Determine the [x, y] coordinate at the center of the cell enclosing the given text.  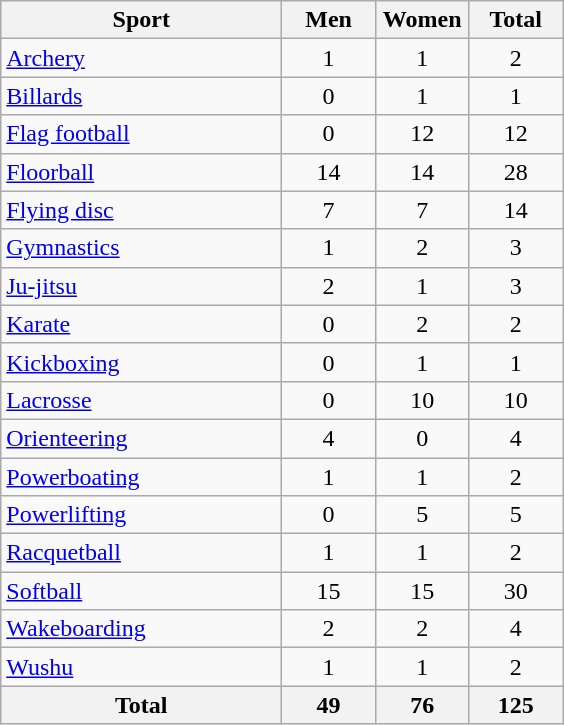
Kickboxing [142, 362]
Billards [142, 96]
Orienteering [142, 438]
Softball [142, 591]
Archery [142, 58]
28 [516, 172]
49 [329, 705]
Sport [142, 20]
Men [329, 20]
Powerboating [142, 477]
Lacrosse [142, 400]
125 [516, 705]
Floorball [142, 172]
Wushu [142, 667]
Karate [142, 324]
76 [422, 705]
Flying disc [142, 210]
Gymnastics [142, 248]
Powerlifting [142, 515]
Ju-jitsu [142, 286]
30 [516, 591]
Racquetball [142, 553]
Flag football [142, 134]
Wakeboarding [142, 629]
Women [422, 20]
